Determine the [x, y] coordinate at the center of the cell enclosing the given text.  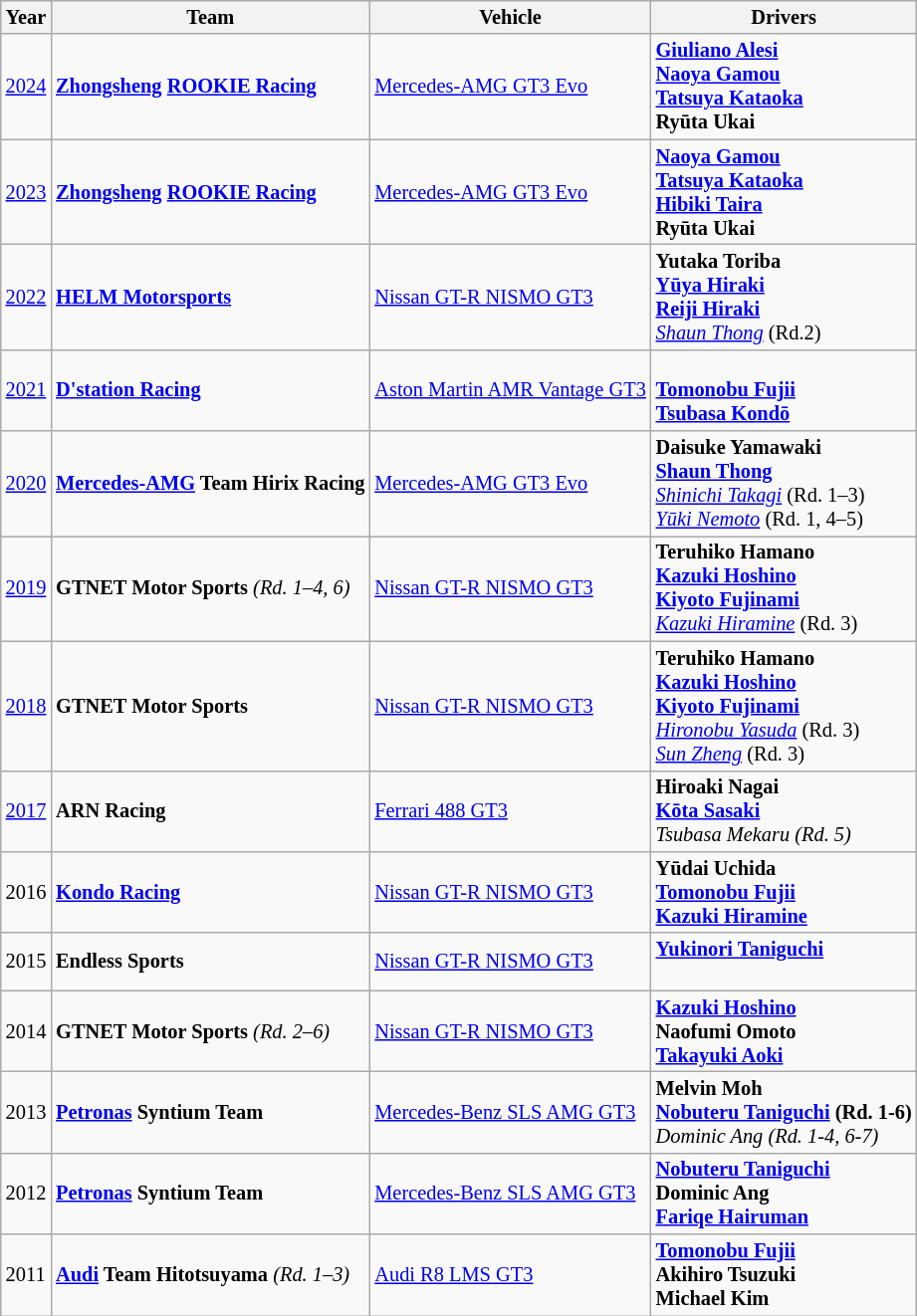
2024 [26, 87]
Audi Team Hitotsuyama (Rd. 1–3) [210, 1275]
Naoya Gamou Tatsuya Kataoka Hibiki Taira Ryūta Ukai [785, 192]
Audi R8 LMS GT3 [510, 1275]
2015 [26, 962]
Endless Sports [210, 962]
Teruhiko Hamano Kazuki Hoshino Kiyoto Fujinami Hironobu Yasuda (Rd. 3) Sun Zheng (Rd. 3) [785, 706]
Hiroaki Nagai Kōta Sasaki Tsubasa Mekaru (Rd. 5) [785, 811]
Tomonobu Fujii Akihiro Tsuzuki Michael Kim [785, 1275]
Team [210, 17]
2013 [26, 1112]
D'station Racing [210, 390]
Drivers [785, 17]
Year [26, 17]
2021 [26, 390]
Teruhiko Hamano Kazuki Hoshino Kiyoto Fujinami Kazuki Hiramine (Rd. 3) [785, 588]
2014 [26, 1031]
Giuliano Alesi Naoya Gamou Tatsuya Kataoka Ryūta Ukai [785, 87]
Nobuteru Taniguchi Dominic Ang Fariqe Hairuman [785, 1194]
2016 [26, 892]
Kondo Racing [210, 892]
Mercedes-AMG Team Hirix Racing [210, 484]
Kazuki Hoshino Naofumi Omoto Takayuki Aoki [785, 1031]
Aston Martin AMR Vantage GT3 [510, 390]
2020 [26, 484]
GTNET Motor Sports (Rd. 2–6) [210, 1031]
Vehicle [510, 17]
Yūdai Uchida Tomonobu Fujii Kazuki Hiramine [785, 892]
Yukinori Taniguchi [785, 962]
HELM Motorsports [210, 297]
2019 [26, 588]
2012 [26, 1194]
2017 [26, 811]
GTNET Motor Sports (Rd. 1–4, 6) [210, 588]
2022 [26, 297]
Ferrari 488 GT3 [510, 811]
Tomonobu Fujii Tsubasa Kondō [785, 390]
Yutaka Toriba Yūya Hiraki Reiji Hiraki Shaun Thong (Rd.2) [785, 297]
2023 [26, 192]
Melvin MohNobuteru Taniguchi (Rd. 1-6) Dominic Ang (Rd. 1-4, 6-7) [785, 1112]
ARN Racing [210, 811]
GTNET Motor Sports [210, 706]
2018 [26, 706]
2011 [26, 1275]
Daisuke Yamawaki Shaun Thong Shinichi Takagi (Rd. 1–3) Yūki Nemoto (Rd. 1, 4–5) [785, 484]
